Identify which cell holds the provided text, then report its (X, Y) central coordinate. 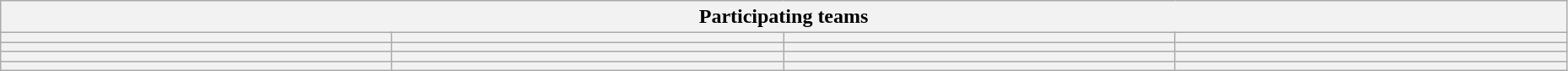
Participating teams (784, 17)
